Detect which cell encompasses the target text, then output its (X, Y) center coordinate. 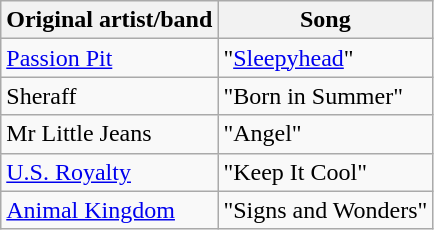
"Born in Summer" (326, 96)
"Sleepyhead" (326, 58)
Passion Pit (110, 58)
Animal Kingdom (110, 210)
Sheraff (110, 96)
Mr Little Jeans (110, 134)
"Signs and Wonders" (326, 210)
Song (326, 20)
"Keep It Cool" (326, 172)
Original artist/band (110, 20)
"Angel" (326, 134)
U.S. Royalty (110, 172)
